Search for the cell housing the specified text and yield its [X, Y] center coordinate. 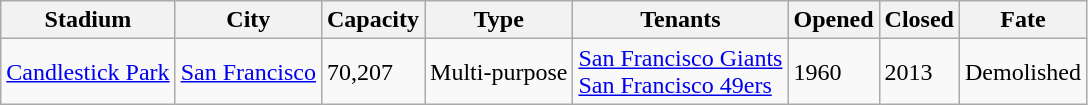
Multi-purpose [499, 72]
Type [499, 20]
Demolished [1022, 72]
1960 [834, 72]
City [248, 20]
Opened [834, 20]
San Francisco [248, 72]
Closed [919, 20]
70,207 [372, 72]
Stadium [88, 20]
2013 [919, 72]
Capacity [372, 20]
Fate [1022, 20]
Tenants [680, 20]
San Francisco Giants San Francisco 49ers [680, 72]
Candlestick Park [88, 72]
